Find where the given text appears and provide that cell's center as (X, Y) coordinate. 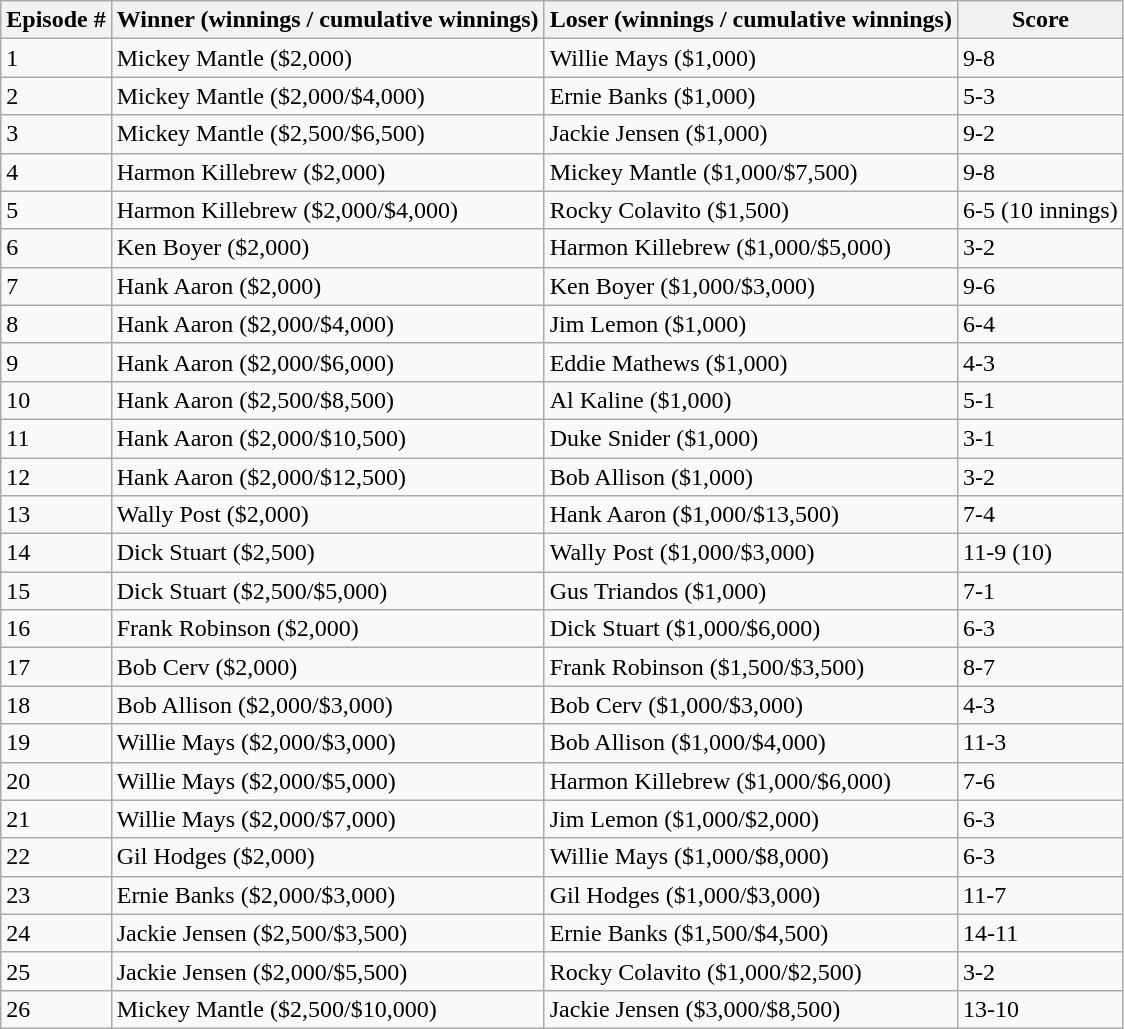
8 (56, 324)
Mickey Mantle ($2,000/$4,000) (328, 96)
Wally Post ($1,000/$3,000) (750, 553)
Rocky Colavito ($1,500) (750, 210)
6 (56, 248)
7 (56, 286)
Loser (winnings / cumulative winnings) (750, 20)
Gil Hodges ($1,000/$3,000) (750, 895)
Dick Stuart ($2,500/$5,000) (328, 591)
Harmon Killebrew ($2,000) (328, 172)
Gil Hodges ($2,000) (328, 857)
Bob Allison ($2,000/$3,000) (328, 705)
Hank Aaron ($2,000) (328, 286)
2 (56, 96)
17 (56, 667)
16 (56, 629)
Ernie Banks ($1,000) (750, 96)
Mickey Mantle ($1,000/$7,500) (750, 172)
Winner (winnings / cumulative winnings) (328, 20)
Bob Allison ($1,000/$4,000) (750, 743)
4 (56, 172)
Duke Snider ($1,000) (750, 438)
13-10 (1040, 1009)
9-2 (1040, 134)
23 (56, 895)
15 (56, 591)
1 (56, 58)
Mickey Mantle ($2,000) (328, 58)
Willie Mays ($2,000/$7,000) (328, 819)
Hank Aaron ($2,000/$12,500) (328, 477)
Ken Boyer ($2,000) (328, 248)
22 (56, 857)
Mickey Mantle ($2,500/$6,500) (328, 134)
11 (56, 438)
5-3 (1040, 96)
24 (56, 933)
19 (56, 743)
Willie Mays ($2,000/$3,000) (328, 743)
Willie Mays ($1,000) (750, 58)
Gus Triandos ($1,000) (750, 591)
Ken Boyer ($1,000/$3,000) (750, 286)
9-6 (1040, 286)
Frank Robinson ($2,000) (328, 629)
7-1 (1040, 591)
Hank Aaron ($2,000/$10,500) (328, 438)
Hank Aaron ($2,000/$6,000) (328, 362)
5-1 (1040, 400)
Score (1040, 20)
Jim Lemon ($1,000) (750, 324)
6-4 (1040, 324)
Willie Mays ($2,000/$5,000) (328, 781)
Dick Stuart ($1,000/$6,000) (750, 629)
11-7 (1040, 895)
Bob Cerv ($2,000) (328, 667)
18 (56, 705)
8-7 (1040, 667)
Wally Post ($2,000) (328, 515)
11-9 (10) (1040, 553)
11-3 (1040, 743)
Willie Mays ($1,000/$8,000) (750, 857)
Hank Aaron ($2,500/$8,500) (328, 400)
Episode # (56, 20)
26 (56, 1009)
Hank Aaron ($2,000/$4,000) (328, 324)
Jim Lemon ($1,000/$2,000) (750, 819)
12 (56, 477)
Bob Allison ($1,000) (750, 477)
3-1 (1040, 438)
14 (56, 553)
3 (56, 134)
Dick Stuart ($2,500) (328, 553)
Jackie Jensen ($3,000/$8,500) (750, 1009)
Mickey Mantle ($2,500/$10,000) (328, 1009)
Eddie Mathews ($1,000) (750, 362)
25 (56, 971)
Frank Robinson ($1,500/$3,500) (750, 667)
Bob Cerv ($1,000/$3,000) (750, 705)
Harmon Killebrew ($1,000/$5,000) (750, 248)
7-6 (1040, 781)
9 (56, 362)
Rocky Colavito ($1,000/$2,500) (750, 971)
10 (56, 400)
6-5 (10 innings) (1040, 210)
5 (56, 210)
7-4 (1040, 515)
Harmon Killebrew ($2,000/$4,000) (328, 210)
Ernie Banks ($1,500/$4,500) (750, 933)
14-11 (1040, 933)
21 (56, 819)
Al Kaline ($1,000) (750, 400)
Jackie Jensen ($1,000) (750, 134)
Jackie Jensen ($2,000/$5,500) (328, 971)
Ernie Banks ($2,000/$3,000) (328, 895)
Harmon Killebrew ($1,000/$6,000) (750, 781)
13 (56, 515)
20 (56, 781)
Hank Aaron ($1,000/$13,500) (750, 515)
Jackie Jensen ($2,500/$3,500) (328, 933)
